For the text-containing cell, return its midpoint in (x, y) coordinate format. 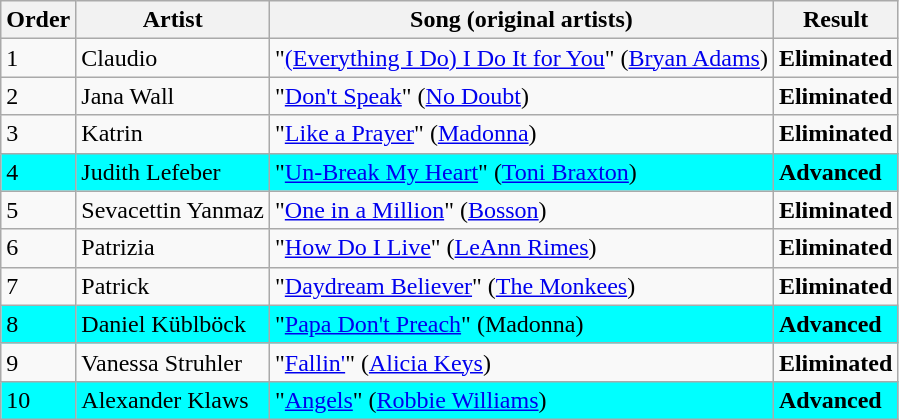
4 (38, 172)
"How Do I Live" (LeAnn Rimes) (521, 248)
Judith Lefeber (173, 172)
"Papa Don't Preach" (Madonna) (521, 324)
Alexander Klaws (173, 400)
8 (38, 324)
Jana Wall (173, 96)
"Like a Prayer" (Madonna) (521, 134)
Order (38, 20)
7 (38, 286)
"Fallin'" (Alicia Keys) (521, 362)
5 (38, 210)
Daniel Küblböck (173, 324)
Vanessa Struhler (173, 362)
"Un-Break My Heart" (Toni Braxton) (521, 172)
Result (835, 20)
Katrin (173, 134)
2 (38, 96)
"One in a Million" (Bosson) (521, 210)
9 (38, 362)
Sevacettin Yanmaz (173, 210)
1 (38, 58)
"Angels" (Robbie Williams) (521, 400)
10 (38, 400)
Patrizia (173, 248)
"Daydream Believer" (The Monkees) (521, 286)
Artist (173, 20)
Patrick (173, 286)
"(Everything I Do) I Do It for You" (Bryan Adams) (521, 58)
3 (38, 134)
6 (38, 248)
Claudio (173, 58)
"Don't Speak" (No Doubt) (521, 96)
Song (original artists) (521, 20)
